Return the (x, y) coordinate for the center point of the cell that contains the specified text.  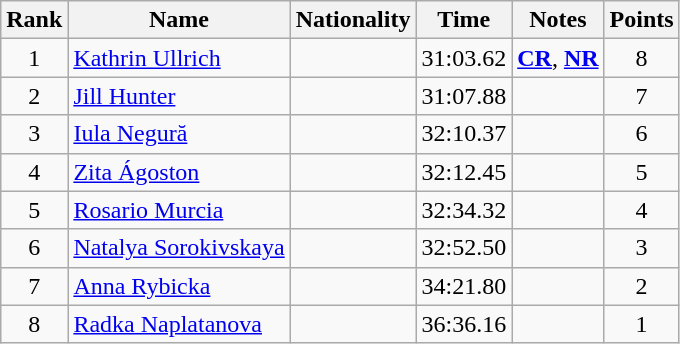
Nationality (353, 20)
Time (464, 20)
Rosario Murcia (179, 210)
36:36.16 (464, 324)
34:21.80 (464, 286)
31:07.88 (464, 96)
CR, NR (558, 58)
Rank (34, 20)
32:10.37 (464, 134)
Kathrin Ullrich (179, 58)
Notes (558, 20)
Radka Naplatanova (179, 324)
Natalya Sorokivskaya (179, 248)
Iula Negură (179, 134)
Points (642, 20)
Zita Ágoston (179, 172)
31:03.62 (464, 58)
Jill Hunter (179, 96)
32:12.45 (464, 172)
32:34.32 (464, 210)
32:52.50 (464, 248)
Name (179, 20)
Anna Rybicka (179, 286)
